Capture the cell that displays the provided text and extract its (X, Y) central coordinate. 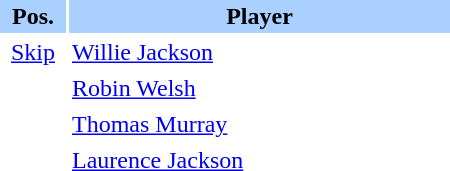
Willie Jackson (260, 52)
Pos. (33, 16)
Thomas Murray (260, 124)
Robin Welsh (260, 88)
Skip (33, 52)
Player (260, 16)
